Output the (X, Y) coordinate of the center of the cell containing the given text.  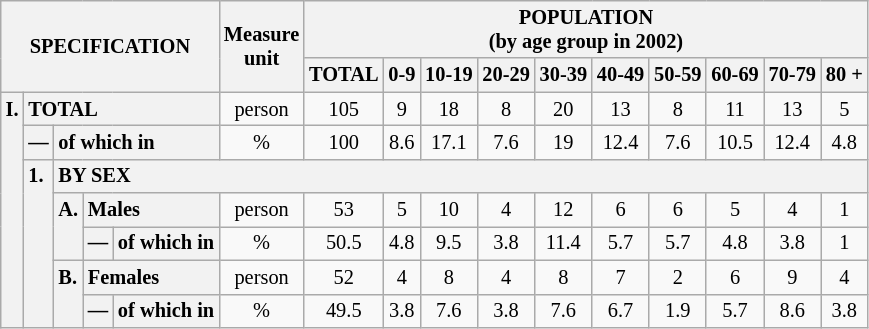
40-49 (620, 75)
11 (734, 109)
B. (68, 294)
105 (344, 109)
Males (151, 210)
30-39 (564, 75)
0-9 (402, 75)
1.9 (678, 311)
19 (564, 142)
20 (564, 109)
11.4 (564, 243)
18 (448, 109)
SPECIFICATION (110, 46)
10.5 (734, 142)
49.5 (344, 311)
6.7 (620, 311)
7 (620, 277)
20-29 (506, 75)
POPULATION (by age group in 2002) (586, 29)
70-79 (792, 75)
10-19 (448, 75)
A. (68, 226)
Females (151, 277)
50.5 (344, 243)
52 (344, 277)
BY SEX (461, 176)
100 (344, 142)
1. (38, 243)
50-59 (678, 75)
17.1 (448, 142)
10 (448, 210)
9.5 (448, 243)
2 (678, 277)
80 + (844, 75)
12 (564, 210)
Measure unit (262, 46)
60-69 (734, 75)
53 (344, 210)
I. (12, 210)
